For the text-containing cell, return its midpoint in (X, Y) coordinate format. 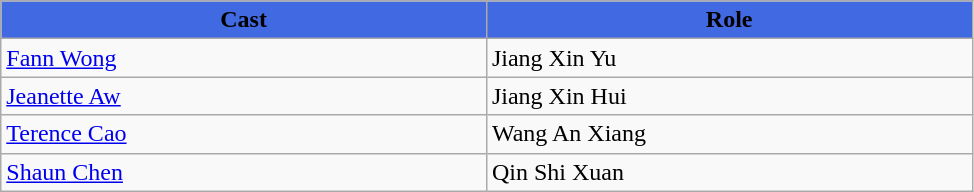
Jeanette Aw (244, 96)
Terence Cao (244, 134)
Jiang Xin Hui (729, 96)
Cast (244, 20)
Role (729, 20)
Wang An Xiang (729, 134)
Shaun Chen (244, 172)
Jiang Xin Yu (729, 58)
Qin Shi Xuan (729, 172)
Fann Wong (244, 58)
